Find where the given text appears and provide that cell's center as [x, y] coordinate. 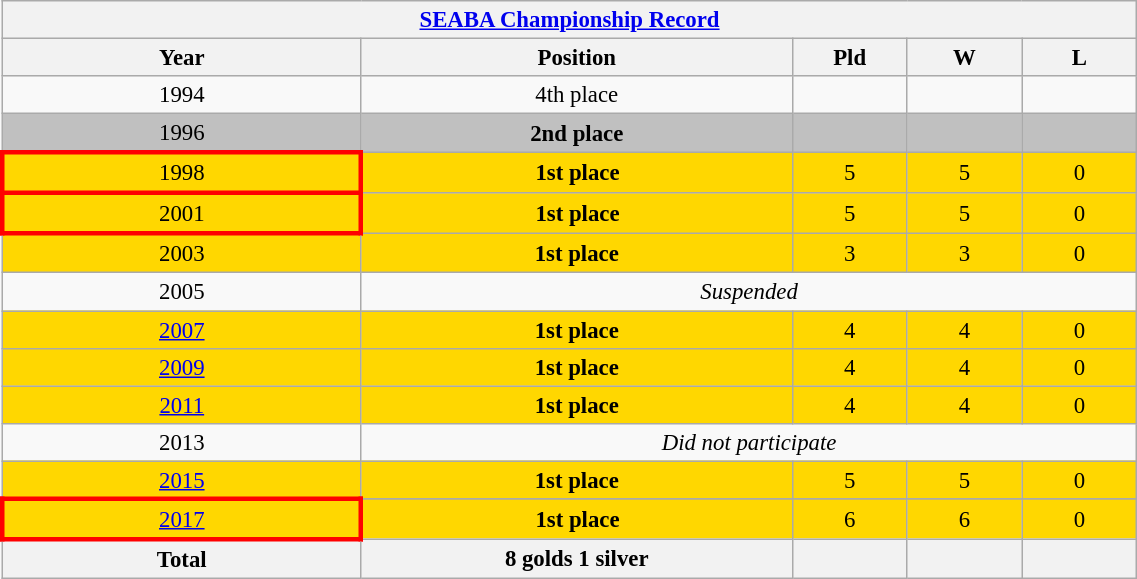
4th place [576, 95]
2011 [182, 405]
Position [576, 58]
W [964, 58]
1998 [182, 174]
Suspended [749, 292]
Did not participate [749, 442]
2003 [182, 254]
1994 [182, 95]
2nd place [576, 134]
2007 [182, 330]
8 golds 1 silver [576, 558]
2013 [182, 442]
Pld [850, 58]
2001 [182, 214]
2015 [182, 480]
Year [182, 58]
1996 [182, 134]
2005 [182, 292]
2009 [182, 367]
Total [182, 558]
SEABA Championship Record [570, 20]
2017 [182, 520]
L [1080, 58]
